Determine the (X, Y) coordinate at the center of the cell enclosing the given text.  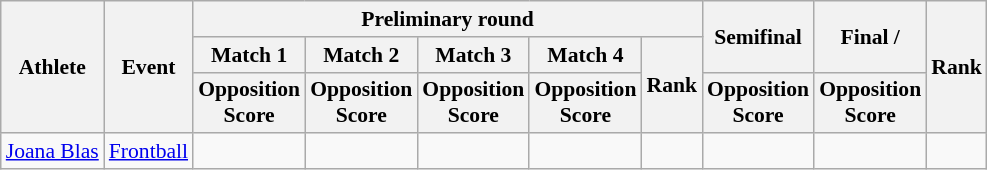
Frontball (148, 152)
Match 2 (361, 55)
Joana Blas (52, 152)
Match 3 (473, 55)
Semifinal (758, 36)
Athlete (52, 67)
Event (148, 67)
Match 1 (249, 55)
Preliminary round (448, 19)
Match 4 (585, 55)
Final / (870, 36)
